Search for the cell housing the specified text and yield its (X, Y) center coordinate. 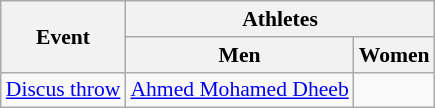
Women (394, 55)
Athletes (280, 19)
Ahmed Mohamed Dheeb (239, 90)
Event (64, 36)
Men (239, 55)
Discus throw (64, 90)
